For the text-containing cell, return its midpoint in [X, Y] coordinate format. 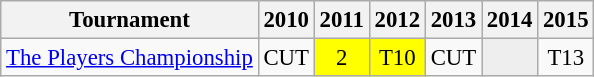
Tournament [130, 20]
2011 [342, 20]
2010 [286, 20]
2 [342, 58]
2015 [566, 20]
T10 [397, 58]
2014 [510, 20]
The Players Championship [130, 58]
2013 [453, 20]
T13 [566, 58]
2012 [397, 20]
